From the cell containing the given text, extract its center point as [X, Y] coordinate. 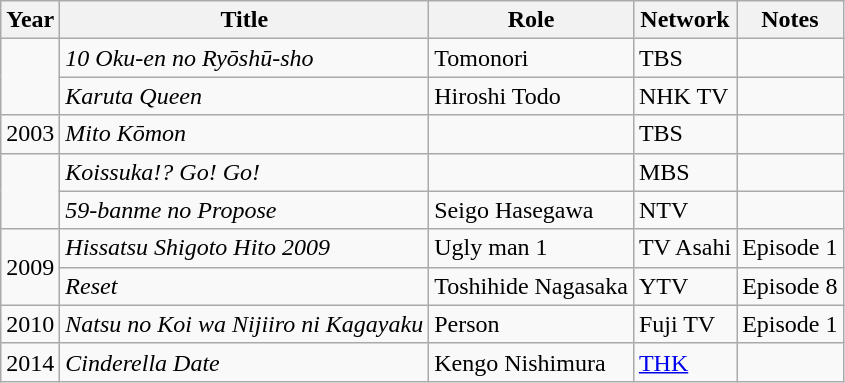
Cinderella Date [244, 362]
59-banme no Propose [244, 210]
2003 [30, 134]
Ugly man 1 [532, 248]
MBS [684, 172]
TV Asahi [684, 248]
NHK TV [684, 96]
Fuji TV [684, 324]
Network [684, 20]
Year [30, 20]
Kengo Nishimura [532, 362]
Notes [790, 20]
Tomonori [532, 58]
Karuta Queen [244, 96]
Koissuka!? Go! Go! [244, 172]
Seigo Hasegawa [532, 210]
THK [684, 362]
Episode 8 [790, 286]
Person [532, 324]
2009 [30, 267]
Role [532, 20]
Natsu no Koi wa Nijiiro ni Kagayaku [244, 324]
10 Oku-en no Ryōshū-sho [244, 58]
Hiroshi Todo [532, 96]
Title [244, 20]
2014 [30, 362]
Toshihide Nagasaka [532, 286]
Hissatsu Shigoto Hito 2009 [244, 248]
YTV [684, 286]
NTV [684, 210]
Reset [244, 286]
Mito Kōmon [244, 134]
2010 [30, 324]
